From the cell containing the given text, extract its center point as [x, y] coordinate. 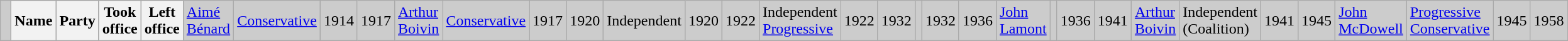
Independent (Coalition) [1220, 21]
John Lamont [1023, 21]
Took office [119, 21]
1914 [338, 21]
Aimé Bénard [208, 21]
Independent Progressive [800, 21]
1958 [1549, 21]
Name [34, 21]
Left office [162, 21]
Progressive Conservative [1450, 21]
John McDowell [1371, 21]
Party [77, 21]
Independent [644, 21]
